Identify which cell holds the provided text, then report its [x, y] central coordinate. 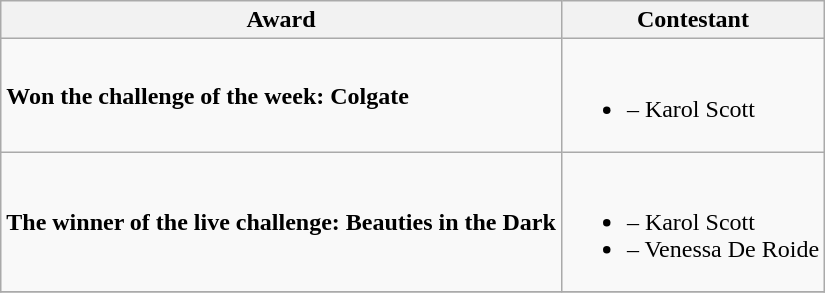
The winner of the live challenge: Beauties in the Dark [282, 222]
Award [282, 20]
Won the challenge of the week: Colgate [282, 96]
– Karol Scott [692, 96]
– Karol Scott – Venessa De Roide [692, 222]
Contestant [692, 20]
